Capture the cell that displays the provided text and extract its (x, y) central coordinate. 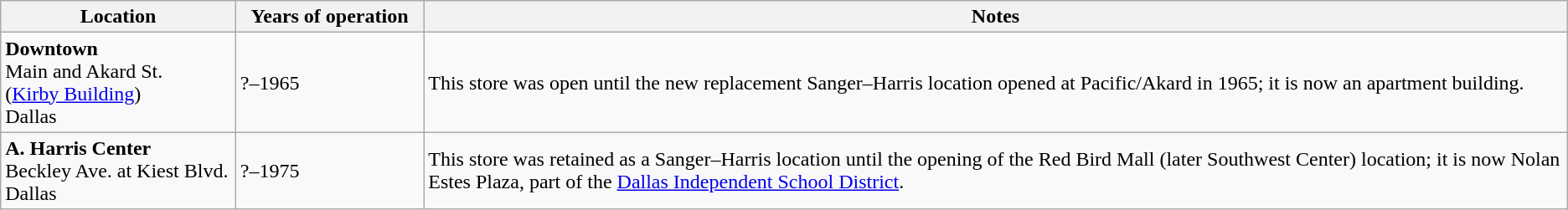
This store was open until the new replacement Sanger–Harris location opened at Pacific/Akard in 1965; it is now an apartment building. (995, 82)
Years of operation (329, 17)
Notes (995, 17)
DowntownMain and Akard St.(Kirby Building)Dallas (119, 82)
?–1965 (329, 82)
Location (119, 17)
A. Harris CenterBeckley Ave. at Kiest Blvd.Dallas (119, 171)
?–1975 (329, 171)
